Return the (x, y) coordinate for the center point of the cell that contains the specified text.  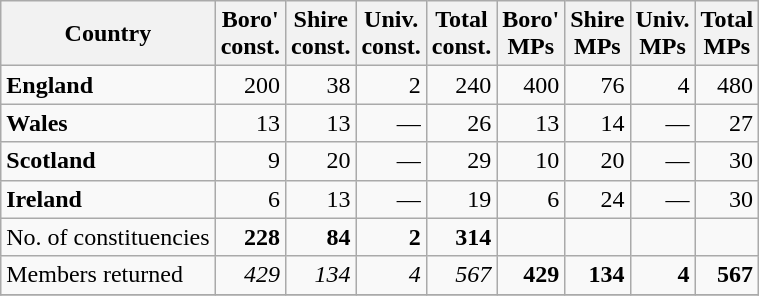
No. of constituencies (108, 237)
Boro'MPs (531, 34)
Scotland (108, 161)
240 (461, 85)
10 (531, 161)
76 (598, 85)
Totalconst. (461, 34)
Members returned (108, 275)
Country (108, 34)
480 (727, 85)
228 (250, 237)
400 (531, 85)
9 (250, 161)
ShireMPs (598, 34)
Ireland (108, 199)
24 (598, 199)
200 (250, 85)
Wales (108, 123)
Boro'const. (250, 34)
14 (598, 123)
26 (461, 123)
Univ.const. (391, 34)
Total MPs (727, 34)
29 (461, 161)
38 (321, 85)
314 (461, 237)
Univ.MPs (662, 34)
84 (321, 237)
27 (727, 123)
England (108, 85)
19 (461, 199)
Shireconst. (321, 34)
